For the text-containing cell, return its midpoint in (x, y) coordinate format. 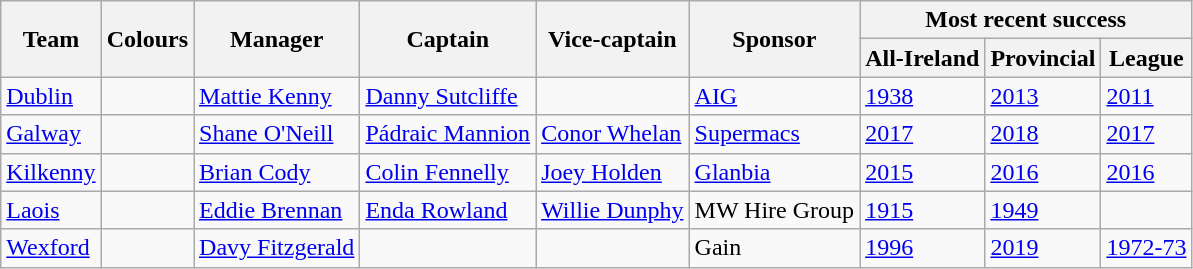
Conor Whelan (612, 134)
Mattie Kenny (277, 96)
Glanbia (774, 172)
MW Hire Group (774, 210)
Supermacs (774, 134)
2013 (1043, 96)
All-Ireland (922, 58)
League (1146, 58)
Team (51, 39)
1972-73 (1146, 248)
Provincial (1043, 58)
Galway (51, 134)
Davy Fitzgerald (277, 248)
Kilkenny (51, 172)
Dublin (51, 96)
Vice-captain (612, 39)
Joey Holden (612, 172)
Enda Rowland (448, 210)
Danny Sutcliffe (448, 96)
2018 (1043, 134)
Eddie Brennan (277, 210)
Willie Dunphy (612, 210)
Gain (774, 248)
AIG (774, 96)
2019 (1043, 248)
2011 (1146, 96)
Colin Fennelly (448, 172)
Shane O'Neill (277, 134)
Laois (51, 210)
1996 (922, 248)
Brian Cody (277, 172)
Sponsor (774, 39)
1938 (922, 96)
1949 (1043, 210)
Captain (448, 39)
1915 (922, 210)
Colours (147, 39)
Manager (277, 39)
Most recent success (1026, 20)
Wexford (51, 248)
2015 (922, 172)
Pádraic Mannion (448, 134)
